Identify which cell holds the provided text, then report its [x, y] central coordinate. 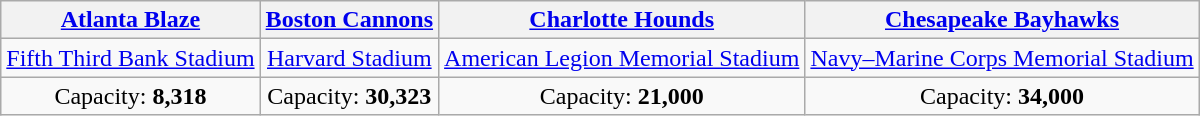
Harvard Stadium [349, 58]
Capacity: 21,000 [622, 96]
Fifth Third Bank Stadium [130, 58]
Navy–Marine Corps Memorial Stadium [1002, 58]
Capacity: 34,000 [1002, 96]
Chesapeake Bayhawks [1002, 20]
Capacity: 30,323 [349, 96]
Charlotte Hounds [622, 20]
American Legion Memorial Stadium [622, 58]
Capacity: 8,318 [130, 96]
Boston Cannons [349, 20]
Atlanta Blaze [130, 20]
